Extract the (x, y) coordinate from the center of the cell holding the provided text.  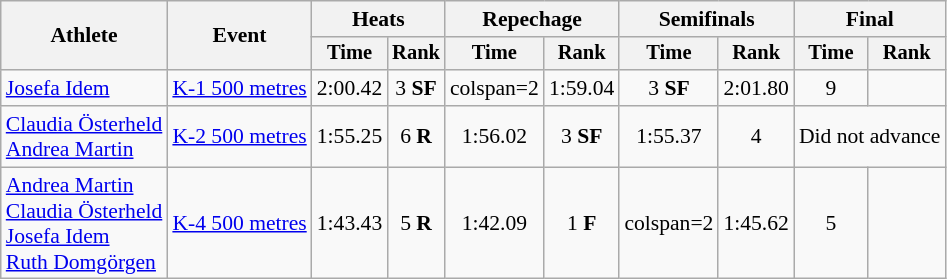
6 R (416, 136)
Claudia ÖsterheldAndrea Martin (84, 136)
1:55.37 (668, 136)
4 (756, 136)
1:59.04 (582, 88)
9 (831, 88)
1:45.62 (756, 223)
Athlete (84, 36)
1:42.09 (494, 223)
Did not advance (870, 136)
K-4 500 metres (239, 223)
1 F (582, 223)
Andrea MartinClaudia ÖsterheldJosefa IdemRuth Domgörgen (84, 223)
K-2 500 metres (239, 136)
Event (239, 36)
Semifinals (706, 19)
Final (870, 19)
K-1 500 metres (239, 88)
1:56.02 (494, 136)
Josefa Idem (84, 88)
2:00.42 (350, 88)
2:01.80 (756, 88)
1:43.43 (350, 223)
5 R (416, 223)
5 (831, 223)
Repechage (532, 19)
1:55.25 (350, 136)
Heats (378, 19)
